From the cell containing the given text, extract its center point as (x, y) coordinate. 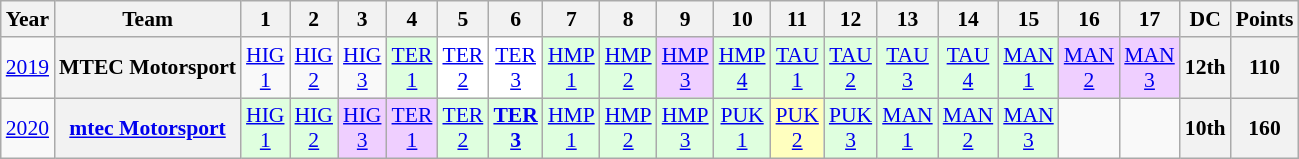
160 (1265, 128)
TAU3 (908, 68)
TAU2 (850, 68)
16 (1090, 19)
17 (1150, 19)
3 (362, 19)
2019 (28, 68)
HMP4 (742, 68)
Team (148, 19)
12th (1206, 68)
2 (314, 19)
2020 (28, 128)
14 (968, 19)
13 (908, 19)
MTEC Motorsport (148, 68)
PUK2 (798, 128)
6 (516, 19)
4 (412, 19)
mtec Motorsport (148, 128)
11 (798, 19)
7 (572, 19)
DC (1206, 19)
PUK1 (742, 128)
TAU4 (968, 68)
110 (1265, 68)
10th (1206, 128)
15 (1028, 19)
PUK3 (850, 128)
12 (850, 19)
8 (628, 19)
1 (265, 19)
10 (742, 19)
9 (686, 19)
5 (462, 19)
TAU1 (798, 68)
Points (1265, 19)
Year (28, 19)
